Determine the (x, y) coordinate at the center of the cell enclosing the given text.  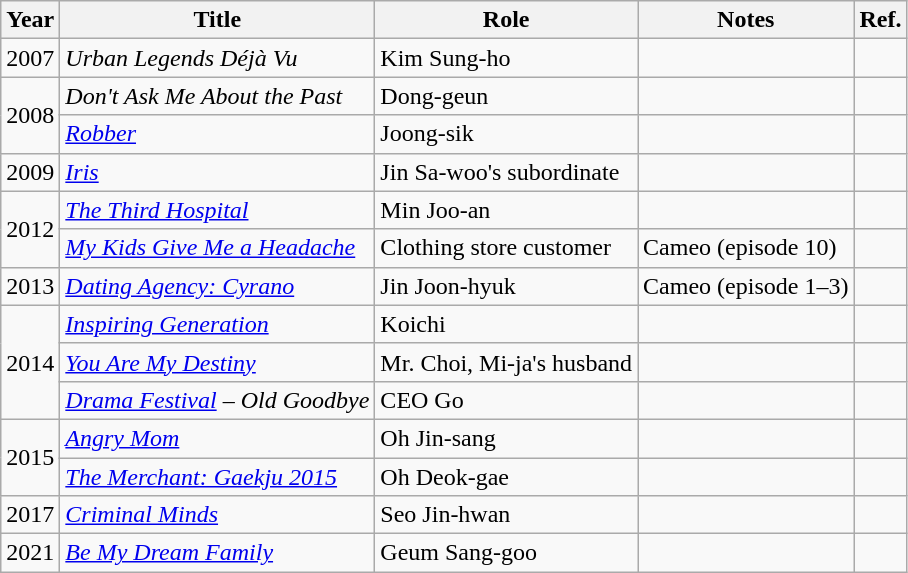
Be My Dream Family (218, 553)
2021 (30, 553)
Notes (746, 20)
The Merchant: Gaekju 2015 (218, 477)
My Kids Give Me a Headache (218, 248)
Iris (218, 172)
Jin Joon-hyuk (506, 286)
Oh Deok-gae (506, 477)
Urban Legends Déjà Vu (218, 58)
Year (30, 20)
Title (218, 20)
Kim Sung-ho (506, 58)
Min Joo-an (506, 210)
Seo Jin-hwan (506, 515)
2008 (30, 115)
The Third Hospital (218, 210)
2007 (30, 58)
You Are My Destiny (218, 362)
Robber (218, 134)
Ref. (880, 20)
Oh Jin-sang (506, 438)
2009 (30, 172)
Koichi (506, 324)
Angry Mom (218, 438)
CEO Go (506, 400)
2014 (30, 362)
Dong-geun (506, 96)
2013 (30, 286)
Clothing store customer (506, 248)
2012 (30, 229)
Jin Sa-woo's subordinate (506, 172)
2015 (30, 457)
Drama Festival – Old Goodbye (218, 400)
Joong-sik (506, 134)
2017 (30, 515)
Role (506, 20)
Don't Ask Me About the Past (218, 96)
Cameo (episode 1–3) (746, 286)
Inspiring Generation (218, 324)
Cameo (episode 10) (746, 248)
Geum Sang-goo (506, 553)
Dating Agency: Cyrano (218, 286)
Mr. Choi, Mi-ja's husband (506, 362)
Criminal Minds (218, 515)
